Scan for the cell matching the given text and deliver its [x, y] coordinate at center. 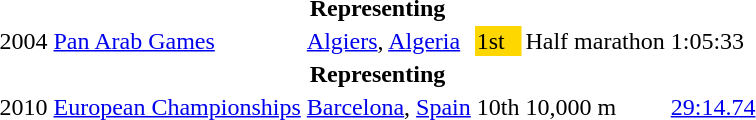
Half marathon [595, 41]
Pan Arab Games [177, 41]
1st [498, 41]
Algiers, Algeria [388, 41]
